Scan for the cell matching the given text and deliver its [x, y] coordinate at center. 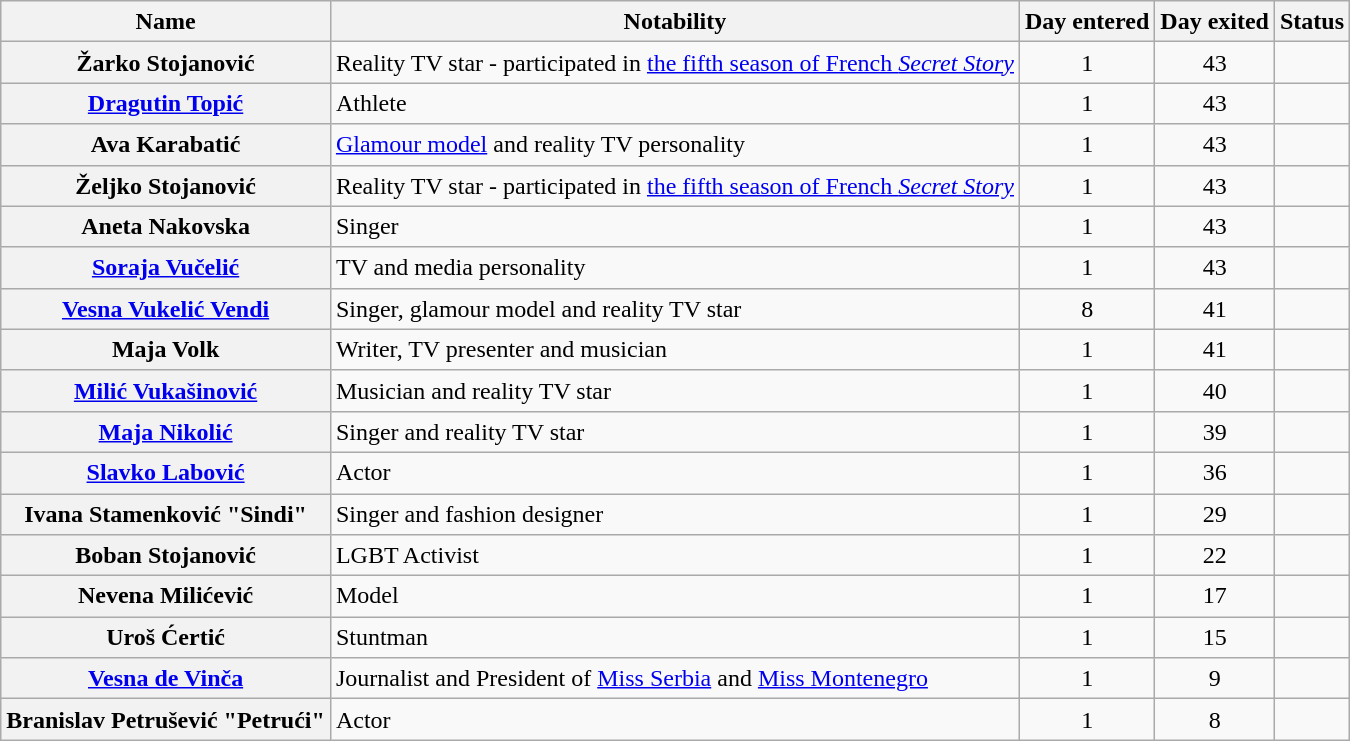
Vesna Vukelić Vendi [166, 308]
Ivana Stamenković "Sindi" [166, 514]
Nevena Milićević [166, 596]
Notability [674, 22]
Branislav Petrušević "Petrući" [166, 720]
Soraja Vučelić [166, 268]
Maja Volk [166, 350]
15 [1215, 638]
Ava Karabatić [166, 144]
Musician and reality TV star [674, 390]
22 [1215, 556]
Željko Stojanović [166, 186]
29 [1215, 514]
40 [1215, 390]
Boban Stojanović [166, 556]
Day exited [1215, 22]
Writer, TV presenter and musician [674, 350]
Milić Vukašinović [166, 390]
Vesna de Vinča [166, 678]
Singer and reality TV star [674, 432]
9 [1215, 678]
39 [1215, 432]
Stuntman [674, 638]
TV and media personality [674, 268]
Singer and fashion designer [674, 514]
Journalist and President of Miss Serbia and Miss Montenegro [674, 678]
Model [674, 596]
Status [1312, 22]
Dragutin Topić [166, 104]
Singer [674, 226]
Athlete [674, 104]
Name [166, 22]
Glamour model and reality TV personality [674, 144]
36 [1215, 472]
Singer, glamour model and reality TV star [674, 308]
Maja Nikolić [166, 432]
Uroš Ćertić [166, 638]
Slavko Labović [166, 472]
Aneta Nakovska [166, 226]
17 [1215, 596]
Day entered [1088, 22]
Žarko Stojanović [166, 62]
LGBT Activist [674, 556]
